Return the [x, y] coordinate for the center point of the cell that contains the specified text.  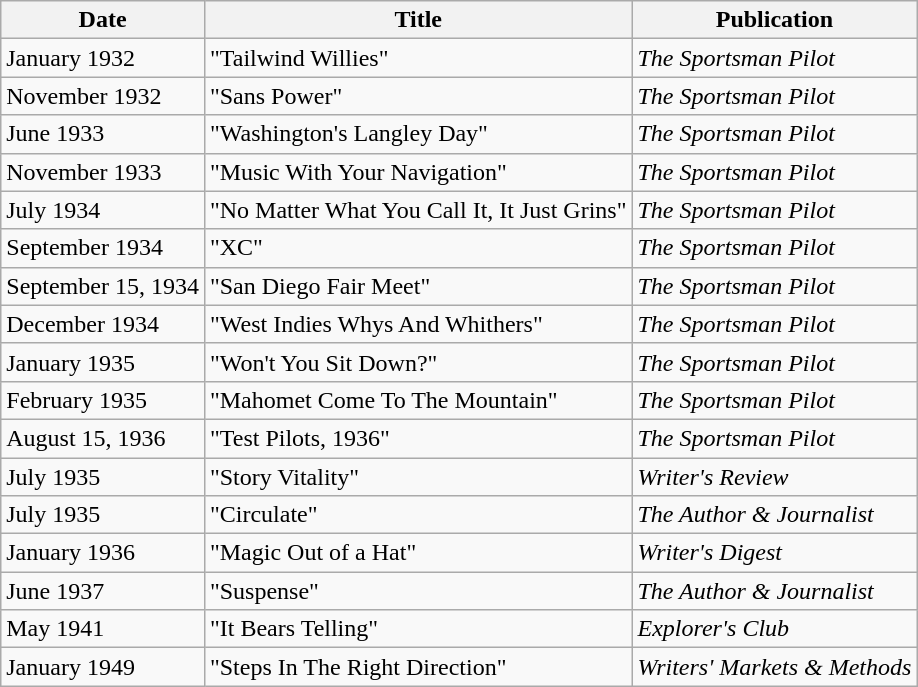
December 1934 [103, 324]
January 1949 [103, 667]
November 1932 [103, 96]
"Story Vitality" [418, 477]
"West Indies Whys And Whithers" [418, 324]
"Music With Your Navigation" [418, 172]
January 1935 [103, 362]
"Test Pilots, 1936" [418, 438]
Writer's Review [774, 477]
Writers' Markets & Methods [774, 667]
"Sans Power" [418, 96]
September 15, 1934 [103, 286]
"Suspense" [418, 591]
Explorer's Club [774, 629]
January 1932 [103, 58]
Title [418, 20]
"It Bears Telling" [418, 629]
"Magic Out of a Hat" [418, 553]
"XC" [418, 248]
"Circulate" [418, 515]
November 1933 [103, 172]
"San Diego Fair Meet" [418, 286]
"Won't You Sit Down?" [418, 362]
"No Matter What You Call It, It Just Grins" [418, 210]
June 1933 [103, 134]
August 15, 1936 [103, 438]
"Tailwind Willies" [418, 58]
September 1934 [103, 248]
June 1937 [103, 591]
"Mahomet Come To The Mountain" [418, 400]
"Washington's Langley Day" [418, 134]
January 1936 [103, 553]
Publication [774, 20]
Date [103, 20]
"Steps In The Right Direction" [418, 667]
July 1934 [103, 210]
Writer's Digest [774, 553]
February 1935 [103, 400]
May 1941 [103, 629]
